Detect which cell encompasses the target text, then output its (X, Y) center coordinate. 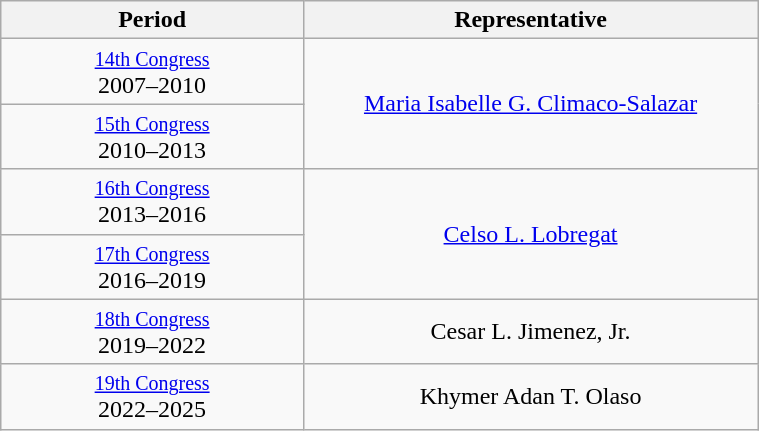
Period (152, 20)
15th Congress2010–2013 (152, 136)
19th Congress2022–2025 (152, 396)
Khymer Adan T. Olaso (530, 396)
17th Congress2016–2019 (152, 266)
Celso L. Lobregat (530, 234)
Maria Isabelle G. Climaco-Salazar (530, 104)
16th Congress2013–2016 (152, 202)
Representative (530, 20)
18th Congress2019–2022 (152, 332)
Cesar L. Jimenez, Jr. (530, 332)
14th Congress2007–2010 (152, 72)
